Return (X, Y) of the center of cell containing provided text 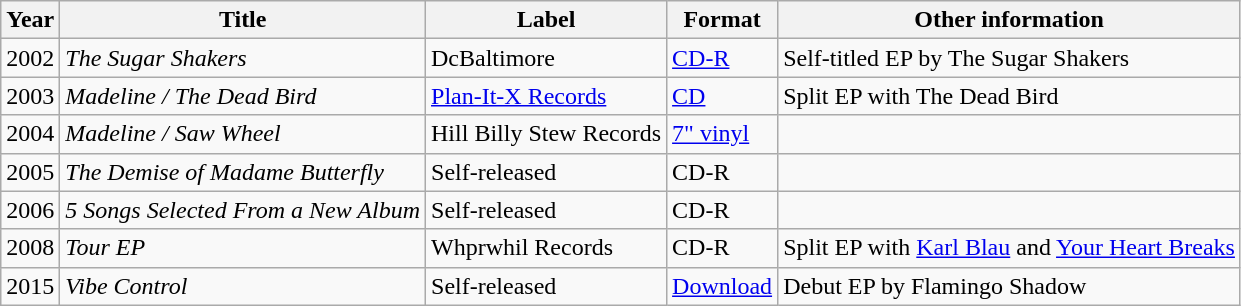
DcBaltimore (546, 58)
Split EP with Karl Blau and Your Heart Breaks (1010, 248)
5 Songs Selected From a New Album (243, 210)
Vibe Control (243, 286)
Format (722, 20)
2006 (30, 210)
Whprwhil Records (546, 248)
Hill Billy Stew Records (546, 134)
Label (546, 20)
Other information (1010, 20)
Title (243, 20)
Year (30, 20)
Self-titled EP by The Sugar Shakers (1010, 58)
Download (722, 286)
Madeline / The Dead Bird (243, 96)
2003 (30, 96)
2008 (30, 248)
Split EP with The Dead Bird (1010, 96)
Madeline / Saw Wheel (243, 134)
CD (722, 96)
2015 (30, 286)
2002 (30, 58)
Debut EP by Flamingo Shadow (1010, 286)
2005 (30, 172)
7" vinyl (722, 134)
The Sugar Shakers (243, 58)
The Demise of Madame Butterfly (243, 172)
Plan-It-X Records (546, 96)
2004 (30, 134)
Tour EP (243, 248)
